From the cell containing the given text, extract its center point as [X, Y] coordinate. 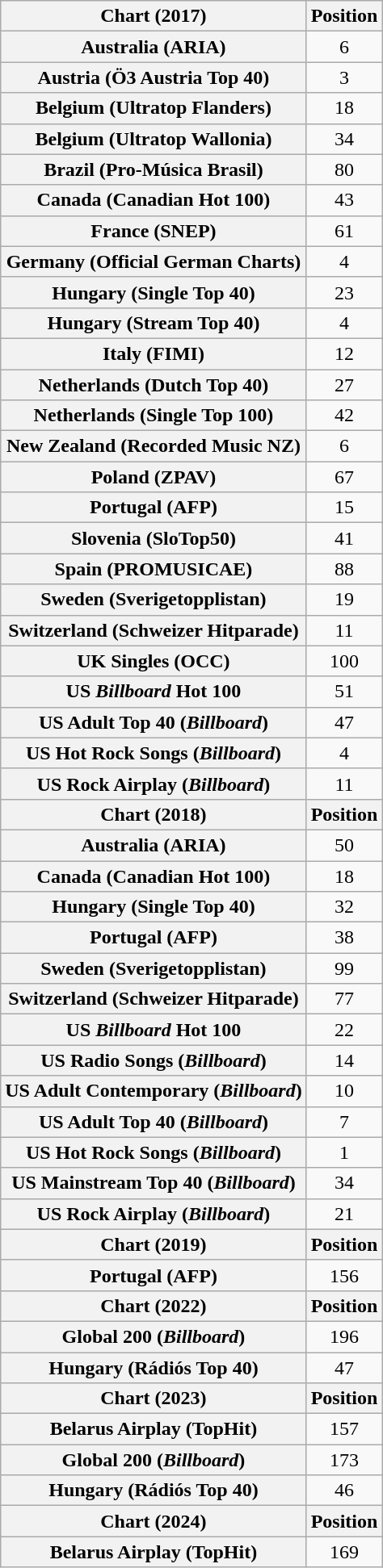
22 [344, 1030]
21 [344, 1214]
156 [344, 1275]
157 [344, 1429]
10 [344, 1091]
27 [344, 385]
Chart (2022) [154, 1306]
Netherlands (Single Top 100) [154, 416]
15 [344, 508]
Chart (2023) [154, 1399]
Italy (FIMI) [154, 353]
38 [344, 938]
US Adult Contemporary (Billboard) [154, 1091]
Brazil (Pro-Música Brasil) [154, 169]
Austria (Ö3 Austria Top 40) [154, 77]
Chart (2018) [154, 814]
Poland (ZPAV) [154, 477]
Netherlands (Dutch Top 40) [154, 385]
196 [344, 1336]
US Mainstream Top 40 (Billboard) [154, 1183]
80 [344, 169]
Belgium (Ultratop Wallonia) [154, 139]
51 [344, 692]
46 [344, 1491]
43 [344, 200]
Slovenia (SloTop50) [154, 538]
UK Singles (OCC) [154, 661]
12 [344, 353]
169 [344, 1552]
US Radio Songs (Billboard) [154, 1060]
41 [344, 538]
Chart (2024) [154, 1521]
3 [344, 77]
77 [344, 999]
Spain (PROMUSICAE) [154, 569]
100 [344, 661]
42 [344, 416]
Belgium (Ultratop Flanders) [154, 108]
1 [344, 1152]
173 [344, 1460]
99 [344, 968]
50 [344, 845]
Hungary (Stream Top 40) [154, 323]
7 [344, 1122]
14 [344, 1060]
67 [344, 477]
61 [344, 231]
Chart (2019) [154, 1244]
France (SNEP) [154, 231]
19 [344, 600]
Chart (2017) [154, 16]
23 [344, 292]
88 [344, 569]
Germany (Official German Charts) [154, 261]
New Zealand (Recorded Music NZ) [154, 446]
32 [344, 907]
